Extract the [x, y] coordinate from the center of the cell holding the provided text.  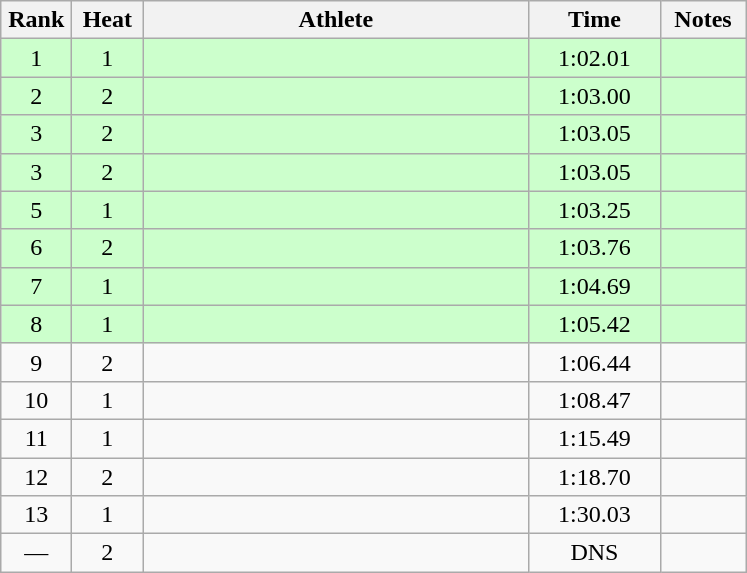
9 [36, 362]
1:05.42 [594, 324]
Time [594, 20]
Heat [108, 20]
1:03.25 [594, 210]
12 [36, 477]
5 [36, 210]
13 [36, 515]
1:08.47 [594, 400]
1:06.44 [594, 362]
1:03.00 [594, 96]
Athlete [336, 20]
Notes [703, 20]
Rank [36, 20]
1:18.70 [594, 477]
11 [36, 438]
1:02.01 [594, 58]
1:30.03 [594, 515]
1:03.76 [594, 248]
10 [36, 400]
6 [36, 248]
DNS [594, 553]
8 [36, 324]
7 [36, 286]
1:15.49 [594, 438]
1:04.69 [594, 286]
— [36, 553]
